Output the [x, y] coordinate of the center of the cell containing the given text.  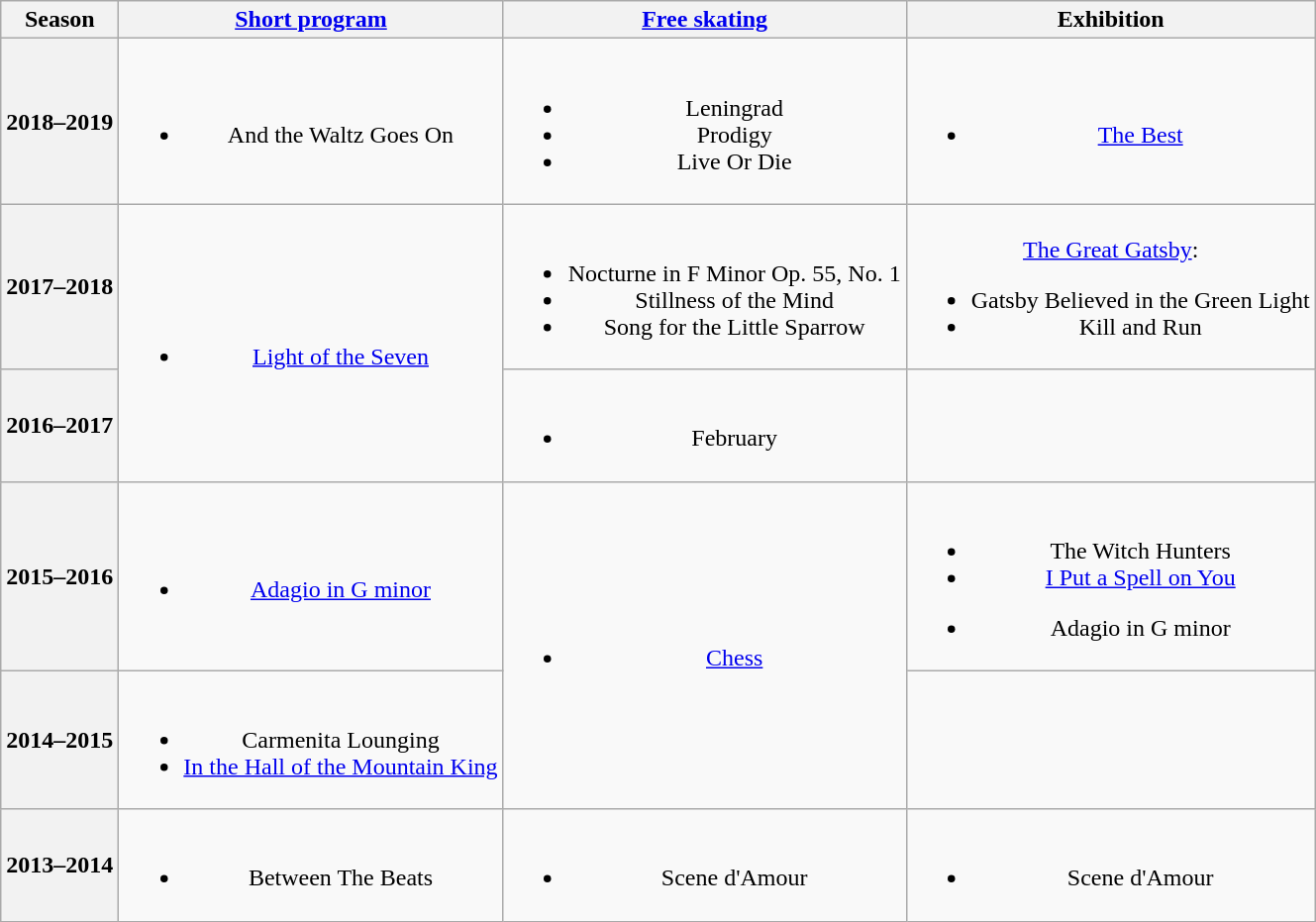
2014–2015 [59, 740]
2017–2018 [59, 287]
Season [59, 20]
Short program [311, 20]
Chess [705, 646]
Exhibition [1111, 20]
Adagio in G minor [311, 576]
Free skating [705, 20]
The Witch Hunters I Put a Spell on You Adagio in G minor [1111, 576]
2015–2016 [59, 576]
Light of the Seven [311, 343]
Nocturne in F Minor Op. 55, No. 1 Stillness of the Mind Song for the Little Sparrow [705, 287]
And the Waltz Goes On [311, 121]
Carmenita Lounging In the Hall of the Mountain King [311, 740]
The Best [1111, 121]
February [705, 426]
The Great Gatsby:Gatsby Believed in the Green Light Kill and Run [1111, 287]
2013–2014 [59, 866]
Leningrad Prodigy Live Or Die [705, 121]
2018–2019 [59, 121]
Between The Beats [311, 866]
2016–2017 [59, 426]
